Provide the (x, y) coordinate of the cell's center where the given text is located.  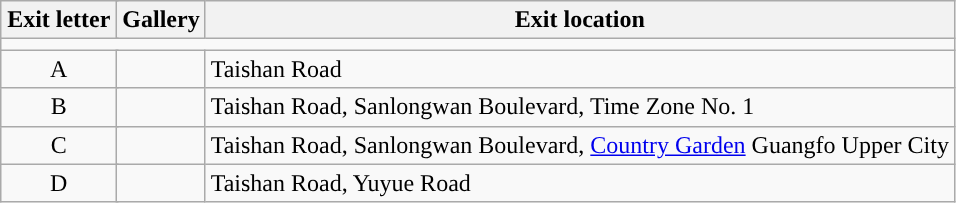
Exit location (580, 20)
Taishan Road (580, 69)
Taishan Road, Sanlongwan Boulevard, Time Zone No. 1 (580, 107)
Taishan Road, Yuyue Road (580, 183)
C (59, 145)
A (59, 69)
Gallery (161, 20)
D (59, 183)
Exit letter (59, 20)
Taishan Road, Sanlongwan Boulevard, Country Garden Guangfo Upper City (580, 145)
B (59, 107)
